Provide the [X, Y] coordinate of the cell's center where the given text is located.  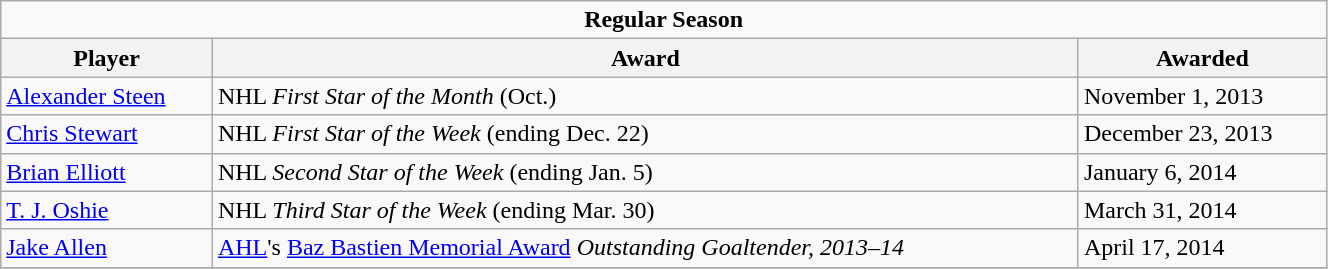
Regular Season [664, 20]
NHL First Star of the Month (Oct.) [645, 96]
Alexander Steen [107, 96]
NHL First Star of the Week (ending Dec. 22) [645, 134]
Awarded [1202, 58]
Brian Elliott [107, 172]
November 1, 2013 [1202, 96]
NHL Third Star of the Week (ending Mar. 30) [645, 210]
Chris Stewart [107, 134]
April 17, 2014 [1202, 248]
Player [107, 58]
March 31, 2014 [1202, 210]
AHL's Baz Bastien Memorial Award Outstanding Goaltender, 2013–14 [645, 248]
Jake Allen [107, 248]
T. J. Oshie [107, 210]
Award [645, 58]
NHL Second Star of the Week (ending Jan. 5) [645, 172]
December 23, 2013 [1202, 134]
January 6, 2014 [1202, 172]
